Scan for the cell matching the given text and deliver its [X, Y] coordinate at center. 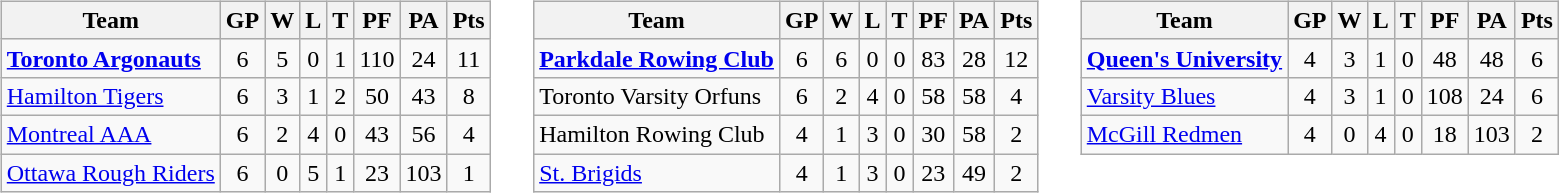
110 [377, 58]
108 [1444, 96]
McGill Redmen [1184, 134]
83 [933, 58]
St. Brigids [657, 173]
Hamilton Tigers [110, 96]
8 [468, 96]
56 [424, 134]
18 [1444, 134]
28 [974, 58]
Montreal AAA [110, 134]
30 [933, 134]
Parkdale Rowing Club [657, 58]
Varsity Blues [1184, 96]
Toronto Argonauts [110, 58]
50 [377, 96]
Toronto Varsity Orfuns [657, 96]
11 [468, 58]
49 [974, 173]
Ottawa Rough Riders [110, 173]
12 [1016, 58]
Hamilton Rowing Club [657, 134]
Queen's University [1184, 58]
